For the text-containing cell, return its midpoint in (X, Y) coordinate format. 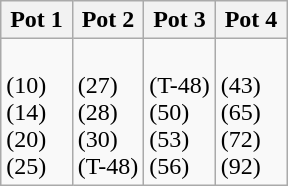
Pot 3 (180, 20)
(43) (65) (72) (92) (251, 112)
(27) (28) (30) (T-48) (108, 112)
Pot 2 (108, 20)
Pot 1 (37, 20)
(T-48) (50) (53) (56) (180, 112)
(10) (14) (20) (25) (37, 112)
Pot 4 (251, 20)
